For the text-containing cell, return its midpoint in (x, y) coordinate format. 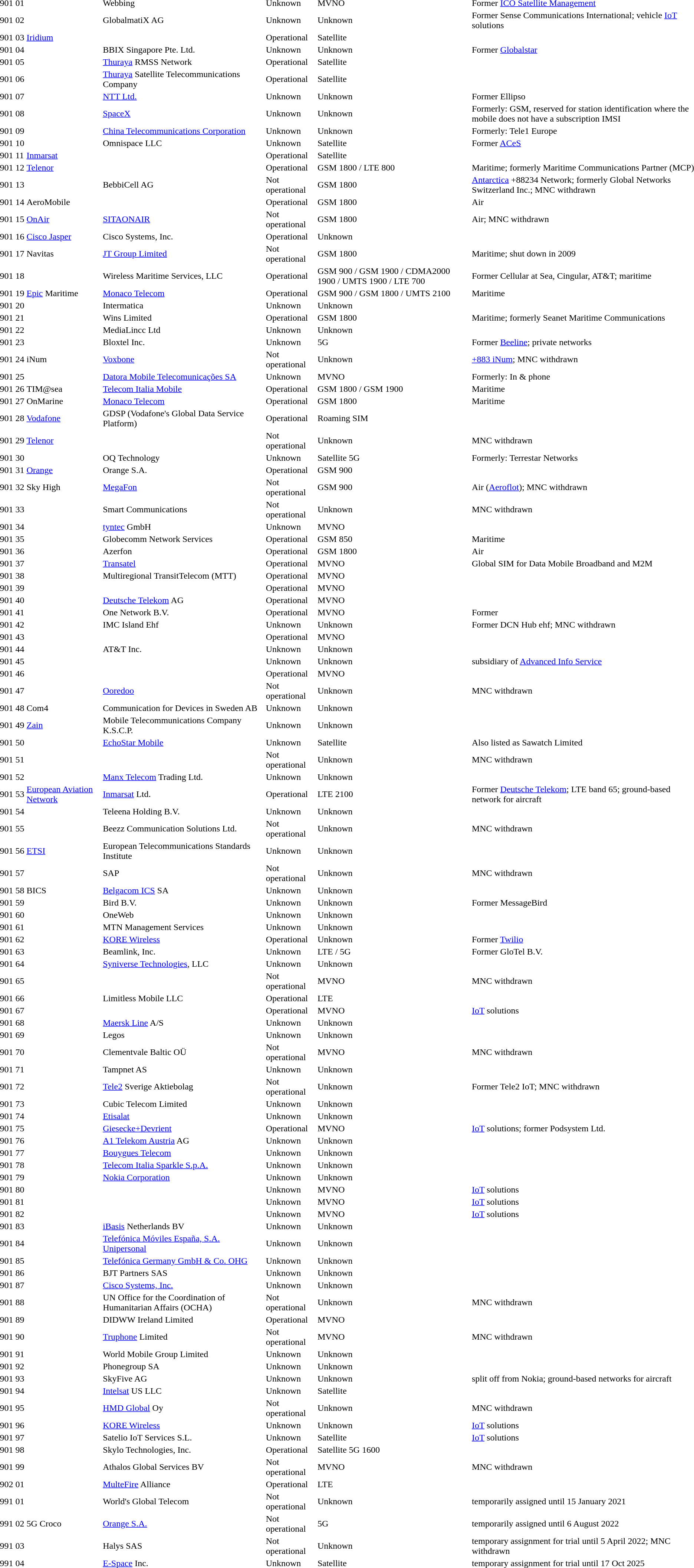
Clementvale Baltic OÜ (183, 1052)
Sky High (64, 487)
Etisalat (183, 1116)
Iridium (64, 37)
World's Global Telecom (183, 1501)
HMD Global Oy (183, 1408)
39 (20, 588)
Deutsche Telekom AG (183, 600)
Wins Limited (183, 318)
20 (20, 305)
12 (20, 168)
Halys SAS (183, 1546)
MulteFire Alliance (183, 1484)
26 (20, 389)
tyntec GmbH (183, 527)
Mobile Telecommunications Company K.S.C.P. (183, 725)
Com4 (64, 708)
Cisco Jasper (64, 236)
31 (20, 470)
MTN Management Services (183, 927)
78 (20, 1165)
ETSI (64, 851)
52 (20, 777)
44 (20, 649)
13 (20, 185)
86 (20, 1273)
27 (20, 401)
10 (20, 143)
Multiregional TransitTelecom (MTT) (183, 576)
42 (20, 625)
NTT Ltd. (183, 96)
Thuraya Satellite Telecommunications Company (183, 79)
Datora Mobile Telecomunicações SA (183, 377)
16 (20, 236)
69 (20, 1035)
47 (20, 691)
54 (20, 811)
DIDWW Ireland Limited (183, 1320)
99 (20, 1467)
79 (20, 1177)
MediaLincc Ltd (183, 330)
Tampnet AS (183, 1069)
Azerfon (183, 551)
BJT Partners SAS (183, 1273)
77 (20, 1153)
OQ Technology (183, 458)
Phonegroup SA (183, 1366)
71 (20, 1069)
MegaFon (183, 487)
61 (20, 927)
50 (20, 742)
81 (20, 1202)
97 (20, 1438)
GSM 900 / GSM 1900 / CDMA2000 1900 / UMTS 1900 / LTE 700 (393, 276)
21 (20, 318)
SkyFive AG (183, 1379)
Intermatica (183, 305)
Orange (64, 470)
AT&T Inc. (183, 649)
European Telecommunications Standards Institute (183, 851)
33 (20, 509)
64 (20, 964)
59 (20, 903)
European Aviation Network (64, 794)
70 (20, 1052)
OnAir (64, 219)
34 (20, 527)
23 (20, 342)
Beezz Communication Solutions Ltd. (183, 829)
Satellite 5G 1600 (393, 1450)
48 (20, 708)
55 (20, 829)
62 (20, 939)
53 (20, 794)
Belgacom ICS SA (183, 890)
04 (20, 50)
66 (20, 998)
89 (20, 1320)
95 (20, 1408)
A1 Telekom Austria AG (183, 1141)
Cubic Telecom Limited (183, 1104)
GlobalmatiX AG (183, 20)
GSM 1800 / LTE 800 (393, 168)
83 (20, 1226)
OnMarine (64, 401)
UN Office for the Coordination of Humanitarian Affairs (OCHA) (183, 1303)
60 (20, 915)
World Mobile Group Limited (183, 1354)
5G Croco (64, 1524)
37 (20, 563)
82 (20, 1214)
GSM 1800 / GSM 1900 (393, 389)
Bird B.V. (183, 903)
IMC Island Ehf (183, 625)
22 (20, 330)
67 (20, 1010)
40 (20, 600)
SpaceX (183, 113)
SAP (183, 873)
China Telecommunications Corporation (183, 131)
38 (20, 576)
Navitas (64, 254)
98 (20, 1450)
SITAONAIR (183, 219)
iNum (64, 360)
Skylo Technologies, Inc. (183, 1450)
92 (20, 1366)
35 (20, 539)
84 (20, 1243)
25 (20, 377)
75 (20, 1128)
18 (20, 276)
TIM@sea (64, 389)
Telecom Italia Sparkle S.p.A. (183, 1165)
Telefónica Germany GmbH & Co. OHG (183, 1261)
51 (20, 760)
OneWeb (183, 915)
Communication for Devices in Sweden AB (183, 708)
Nokia Corporation (183, 1177)
43 (20, 637)
36 (20, 551)
88 (20, 1303)
Manx Telecom Trading Ltd. (183, 777)
05 (20, 62)
Giesecke+Devrient (183, 1128)
One Network B.V. (183, 612)
Ooredoo (183, 691)
96 (20, 1425)
BBIX Singapore Pte. Ltd. (183, 50)
15 (20, 219)
41 (20, 612)
Globecomm Network Services (183, 539)
Tele2 Sverige Aktiebolag (183, 1087)
73 (20, 1104)
49 (20, 725)
Limitless Mobile LLC (183, 998)
74 (20, 1116)
85 (20, 1261)
Smart Communications (183, 509)
Telefónica Móviles España, S.A. Unipersonal (183, 1243)
Inmarsat Ltd. (183, 794)
Satellite 5G (393, 458)
11 (20, 155)
68 (20, 1023)
Bouygues Telecom (183, 1153)
Voxbone (183, 360)
Wireless Maritime Services, LLC (183, 276)
80 (20, 1190)
GSM 850 (393, 539)
Epic Maritime (64, 293)
57 (20, 873)
76 (20, 1141)
EchoStar Mobile (183, 742)
Telecom Italia Mobile (183, 389)
19 (20, 293)
iBasis Netherlands BV (183, 1226)
24 (20, 360)
94 (20, 1391)
Athalos Global Services BV (183, 1467)
LTE / 5G (393, 952)
87 (20, 1285)
91 (20, 1354)
LTE 2100 (393, 794)
GDSP (Vodafone's Global Data Service Platform) (183, 418)
30 (20, 458)
08 (20, 113)
Maersk Line A/S (183, 1023)
45 (20, 661)
09 (20, 131)
Zain (64, 725)
93 (20, 1379)
BebbiCell AG (183, 185)
Thuraya RMSS Network (183, 62)
06 (20, 79)
Satelio IoT Services S.L. (183, 1438)
Roaming SIM (393, 418)
Legos (183, 1035)
07 (20, 96)
Intelsat US LLC (183, 1391)
BICS (64, 890)
Inmarsat (64, 155)
JT Group Limited (183, 254)
65 (20, 981)
28 (20, 418)
Vodafone (64, 418)
Teleena Holding B.V. (183, 811)
Bloxtel Inc. (183, 342)
Transatel (183, 563)
GSM 900 / GSM 1800 / UMTS 2100 (393, 293)
14 (20, 202)
58 (20, 890)
63 (20, 952)
72 (20, 1087)
AeroMobile (64, 202)
Truphone Limited (183, 1337)
Syniverse Technologies, LLC (183, 964)
56 (20, 851)
29 (20, 440)
Omnispace LLC (183, 143)
32 (20, 487)
46 (20, 674)
17 (20, 254)
90 (20, 1337)
Beamlink, Inc. (183, 952)
